Detect which cell encompasses the target text, then output its (X, Y) center coordinate. 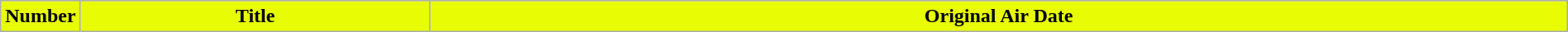
Number (41, 16)
Title (255, 16)
Original Air Date (999, 16)
